Detect which cell encompasses the target text, then output its (X, Y) center coordinate. 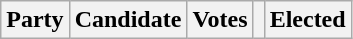
Candidate (128, 20)
Party (35, 20)
Votes (220, 20)
Elected (308, 20)
